Pinpoint the cell where the given text exists, returning its (x, y) midpoint coordinate. 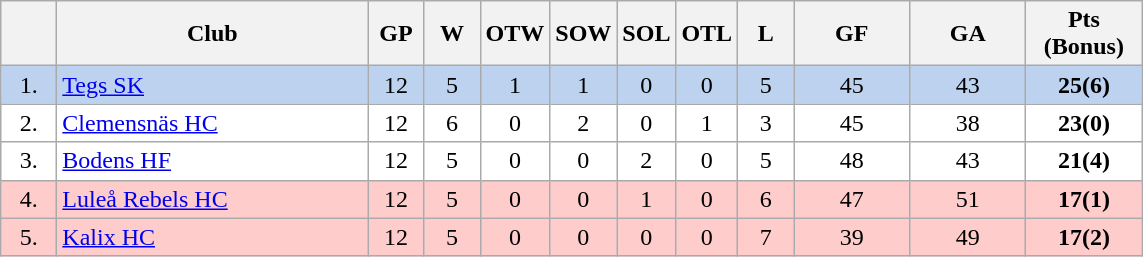
25(6) (1084, 85)
GA (968, 34)
2. (29, 123)
Club (212, 34)
SOW (584, 34)
L (766, 34)
Clemensnäs HC (212, 123)
38 (968, 123)
17(1) (1084, 199)
SOL (646, 34)
21(4) (1084, 161)
Luleå Rebels HC (212, 199)
5. (29, 237)
OTW (515, 34)
51 (968, 199)
1. (29, 85)
7 (766, 237)
4. (29, 199)
17(2) (1084, 237)
3 (766, 123)
23(0) (1084, 123)
GP (396, 34)
39 (852, 237)
Pts (Bonus) (1084, 34)
Bodens HF (212, 161)
OTL (707, 34)
GF (852, 34)
W (452, 34)
Kalix HC (212, 237)
3. (29, 161)
48 (852, 161)
47 (852, 199)
49 (968, 237)
Tegs SK (212, 85)
